Detect which cell encompasses the target text, then output its (X, Y) center coordinate. 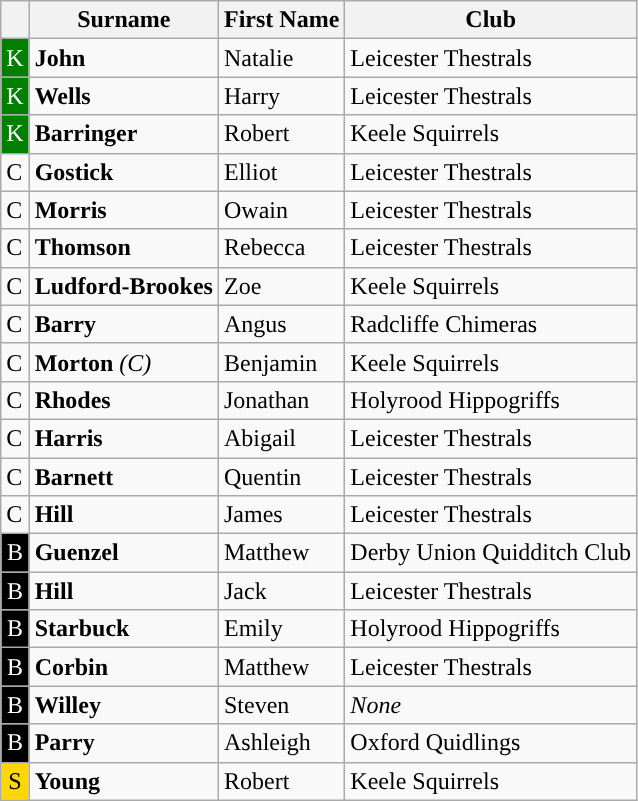
Club (491, 20)
Harry (281, 96)
Morton (C) (124, 362)
Oxford Quidlings (491, 743)
Rebecca (281, 248)
Gostick (124, 172)
Natalie (281, 58)
Barnett (124, 477)
Abigail (281, 438)
Steven (281, 705)
Ludford-Brookes (124, 286)
Harris (124, 438)
James (281, 515)
S (15, 781)
Ashleigh (281, 743)
Wells (124, 96)
Guenzel (124, 553)
Quentin (281, 477)
Willey (124, 705)
Zoe (281, 286)
Derby Union Quidditch Club (491, 553)
Starbuck (124, 629)
Radcliffe Chimeras (491, 324)
Jonathan (281, 400)
Thomson (124, 248)
Barringer (124, 134)
Angus (281, 324)
Corbin (124, 667)
Rhodes (124, 400)
None (491, 705)
Owain (281, 210)
Surname (124, 20)
First Name (281, 20)
John (124, 58)
Barry (124, 324)
Young (124, 781)
Parry (124, 743)
Jack (281, 591)
Elliot (281, 172)
Emily (281, 629)
Benjamin (281, 362)
Morris (124, 210)
